Determine the (x, y) coordinate at the center of the cell enclosing the given text.  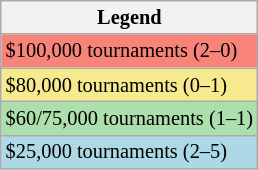
Legend (130, 17)
$25,000 tournaments (2–5) (130, 152)
$80,000 tournaments (0–1) (130, 85)
$60/75,000 tournaments (1–1) (130, 118)
$100,000 tournaments (2–0) (130, 51)
